Pinpoint the cell where the given text exists, returning its [x, y] midpoint coordinate. 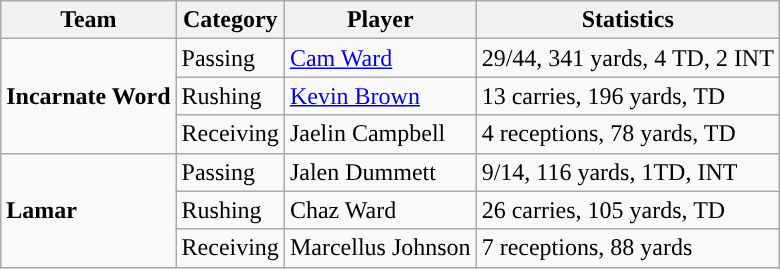
Player [380, 20]
Statistics [628, 20]
29/44, 341 yards, 4 TD, 2 INT [628, 58]
7 receptions, 88 yards [628, 248]
13 carries, 196 yards, TD [628, 96]
9/14, 116 yards, 1TD, INT [628, 172]
Marcellus Johnson [380, 248]
Team [88, 20]
Jaelin Campbell [380, 134]
Kevin Brown [380, 96]
Chaz Ward [380, 210]
Lamar [88, 210]
26 carries, 105 yards, TD [628, 210]
Incarnate Word [88, 96]
Jalen Dummett [380, 172]
4 receptions, 78 yards, TD [628, 134]
Category [230, 20]
Cam Ward [380, 58]
